Output the [X, Y] coordinate of the center of the cell containing the given text.  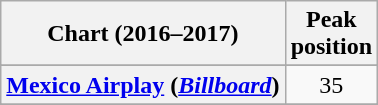
Peakposition [331, 34]
Mexico Airplay (Billboard) [143, 85]
35 [331, 85]
Chart (2016–2017) [143, 34]
